Return (X, Y) of the center of cell containing provided text 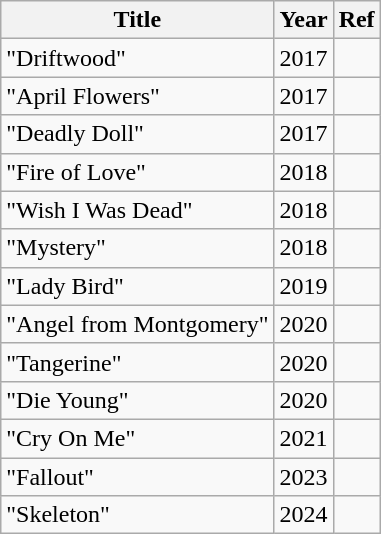
"April Flowers" (138, 96)
"Angel from Montgomery" (138, 324)
"Deadly Doll" (138, 134)
"Fire of Love" (138, 172)
Ref (356, 20)
2021 (304, 438)
"Wish I Was Dead" (138, 210)
"Skeleton" (138, 515)
2019 (304, 286)
Title (138, 20)
2024 (304, 515)
"Mystery" (138, 248)
Year (304, 20)
"Lady Bird" (138, 286)
"Tangerine" (138, 362)
"Cry On Me" (138, 438)
2023 (304, 477)
"Die Young" (138, 400)
"Fallout" (138, 477)
"Driftwood" (138, 58)
